Find where the given text appears and provide that cell's center as [X, Y] coordinate. 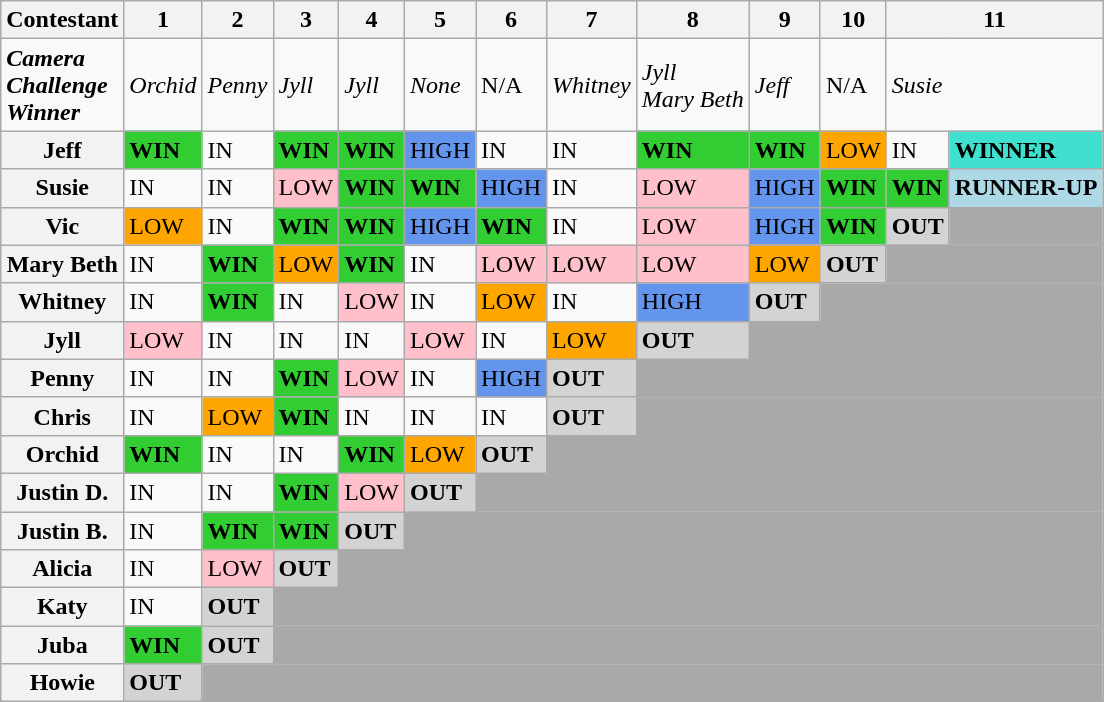
7 [592, 20]
Justin D. [62, 492]
None [440, 85]
5 [440, 20]
JyllMary Beth [692, 85]
11 [994, 20]
Juba [62, 645]
2 [238, 20]
RUNNER-UP [1026, 188]
Alicia [62, 569]
Howie [62, 683]
8 [692, 20]
CameraChallengeWinner [62, 85]
1 [163, 20]
Contestant [62, 20]
Mary Beth [62, 264]
10 [853, 20]
Justin B. [62, 531]
Vic [62, 226]
3 [306, 20]
6 [512, 20]
Chris [62, 416]
4 [372, 20]
Katy [62, 607]
9 [784, 20]
WINNER [1026, 150]
